Detect which cell encompasses the target text, then output its (X, Y) center coordinate. 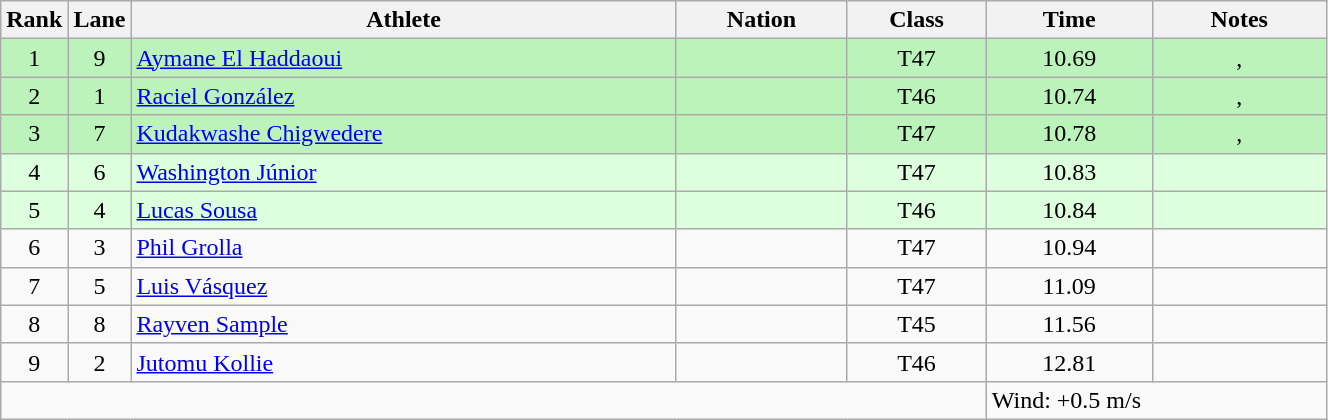
11.09 (1069, 286)
Lucas Sousa (404, 210)
Athlete (404, 20)
10.94 (1069, 248)
Lane (100, 20)
Washington Júnior (404, 172)
Nation (762, 20)
10.83 (1069, 172)
11.56 (1069, 324)
Notes (1239, 20)
Rayven Sample (404, 324)
10.78 (1069, 134)
10.69 (1069, 58)
10.84 (1069, 210)
Rank (34, 20)
Kudakwashe Chigwedere (404, 134)
12.81 (1069, 362)
Raciel González (404, 96)
10.74 (1069, 96)
Wind: +0.5 m/s (1156, 400)
Class (916, 20)
Time (1069, 20)
Phil Grolla (404, 248)
Luis Vásquez (404, 286)
Jutomu Kollie (404, 362)
T45 (916, 324)
Aymane El Haddaoui (404, 58)
